Return the [X, Y] coordinate for the center point of the cell that contains the specified text.  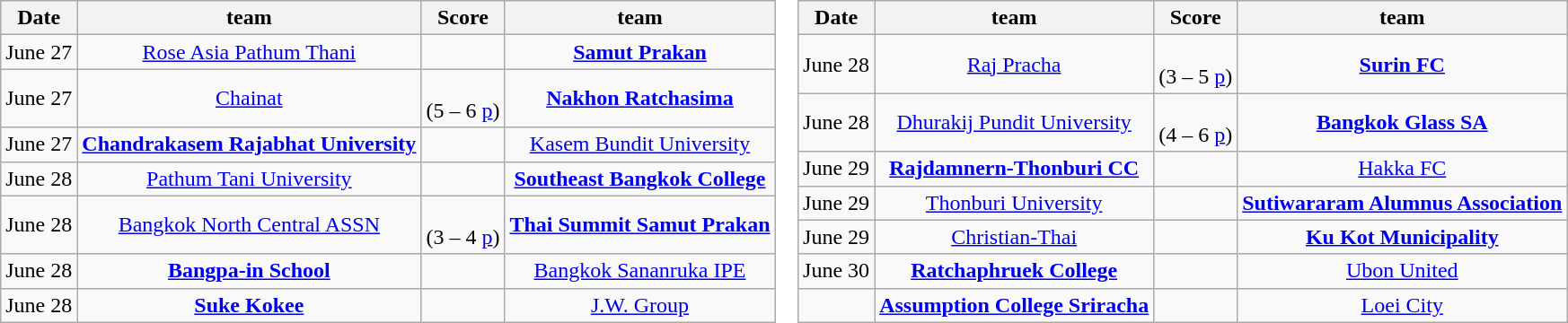
Thonburi University [1015, 203]
(3 – 5 p) [1196, 65]
Assumption College Sriracha [1015, 305]
Samut Prakan [639, 52]
Rajdamnern-Thonburi CC [1015, 169]
Christian-Thai [1015, 237]
Ku Kot Municipality [1403, 237]
Bangkok Glass SA [1403, 122]
Rose Asia Pathum Thani [250, 52]
Chainat [250, 99]
Bangkok North Central ASSN [250, 224]
(4 – 6 p) [1196, 122]
Thai Summit Samut Prakan [639, 224]
(3 – 4 p) [463, 224]
J.W. Group [639, 305]
Loei City [1403, 305]
Sutiwararam Alumnus Association [1403, 203]
Ubon United [1403, 271]
Pathum Tani University [250, 179]
Bangpa-in School [250, 271]
Raj Pracha [1015, 65]
Suke Kokee [250, 305]
Nakhon Ratchasima [639, 99]
Dhurakij Pundit University [1015, 122]
Surin FC [1403, 65]
Chandrakasem Rajabhat University [250, 144]
Hakka FC [1403, 169]
Ratchaphruek College [1015, 271]
Bangkok Sananruka IPE [639, 271]
June 30 [837, 271]
(5 – 6 p) [463, 99]
Southeast Bangkok College [639, 179]
Kasem Bundit University [639, 144]
